For the text-containing cell, return its midpoint in [x, y] coordinate format. 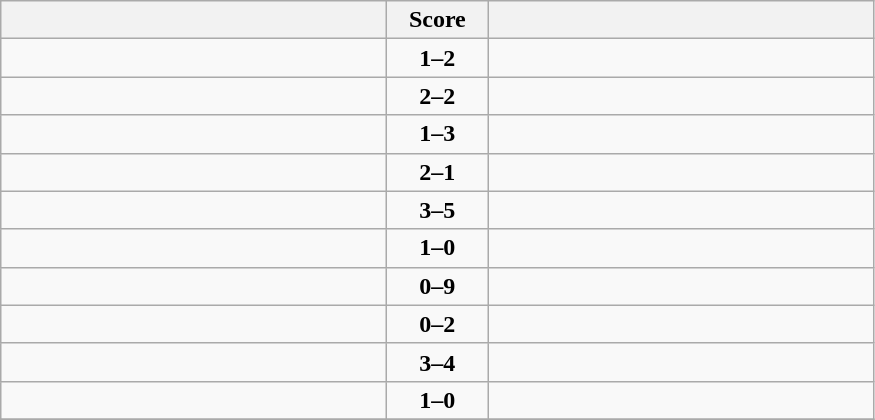
0–9 [438, 286]
3–5 [438, 210]
2–1 [438, 172]
1–3 [438, 134]
Score [438, 20]
3–4 [438, 362]
2–2 [438, 96]
1–2 [438, 58]
0–2 [438, 324]
